Detect which cell encompasses the target text, then output its [x, y] center coordinate. 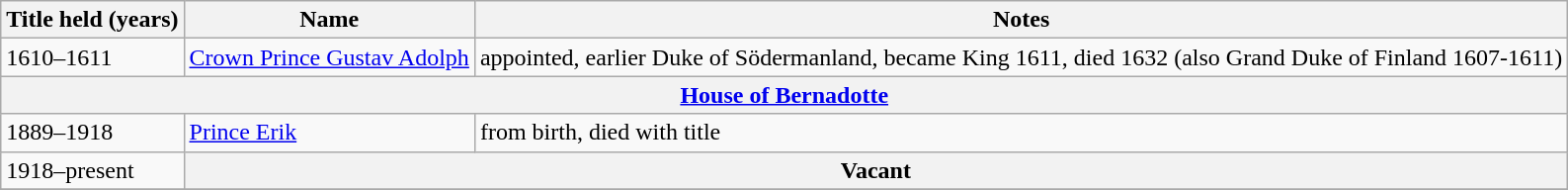
Vacant [875, 170]
from birth, died with title [1021, 133]
Title held (years) [93, 20]
Notes [1021, 20]
House of Bernadotte [784, 95]
Crown Prince Gustav Adolph [329, 57]
Prince Erik [329, 133]
Name [329, 20]
appointed, earlier Duke of Södermanland, became King 1611, died 1632 (also Grand Duke of Finland 1607-1611) [1021, 57]
1610–1611 [93, 57]
1889–1918 [93, 133]
1918–present [93, 170]
